Capture the cell that displays the provided text and extract its (X, Y) central coordinate. 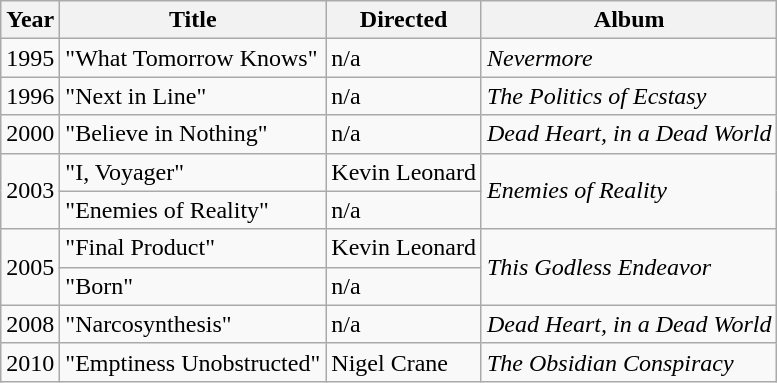
Year (30, 20)
1996 (30, 96)
Title (193, 20)
2003 (30, 191)
"What Tomorrow Knows" (193, 58)
2010 (30, 362)
"Born" (193, 286)
Enemies of Reality (629, 191)
"Final Product" (193, 248)
2005 (30, 267)
"Narcosynthesis" (193, 324)
"Believe in Nothing" (193, 134)
The Politics of Ecstasy (629, 96)
This Godless Endeavor (629, 267)
2008 (30, 324)
Album (629, 20)
"I, Voyager" (193, 172)
"Emptiness Unobstructed" (193, 362)
The Obsidian Conspiracy (629, 362)
Directed (404, 20)
"Enemies of Reality" (193, 210)
Nigel Crane (404, 362)
"Next in Line" (193, 96)
1995 (30, 58)
2000 (30, 134)
Nevermore (629, 58)
